Return [x, y] of the center of cell containing provided text 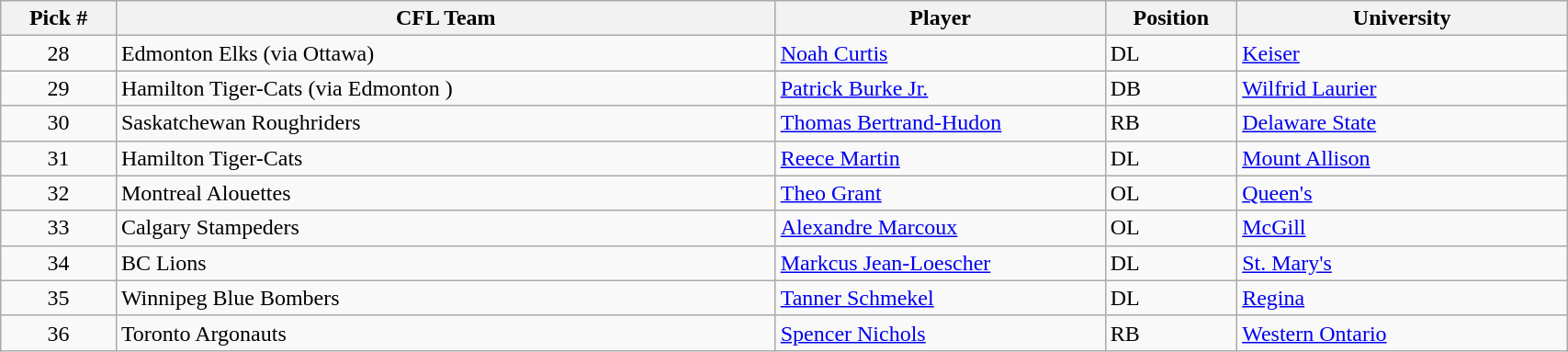
Saskatchewan Roughriders [446, 123]
McGill [1402, 228]
Tanner Schmekel [941, 298]
Spencer Nichols [941, 333]
36 [59, 333]
Calgary Stampeders [446, 228]
Markcus Jean-Loescher [941, 263]
Edmonton Elks (via Ottawa) [446, 53]
34 [59, 263]
Western Ontario [1402, 333]
Winnipeg Blue Bombers [446, 298]
BC Lions [446, 263]
30 [59, 123]
Montreal Alouettes [446, 193]
Reece Martin [941, 158]
St. Mary's [1402, 263]
Keiser [1402, 53]
Regina [1402, 298]
32 [59, 193]
Noah Curtis [941, 53]
CFL Team [446, 18]
35 [59, 298]
28 [59, 53]
Thomas Bertrand-Hudon [941, 123]
29 [59, 88]
Toronto Argonauts [446, 333]
Hamilton Tiger-Cats (via Edmonton ) [446, 88]
Pick # [59, 18]
Alexandre Marcoux [941, 228]
Theo Grant [941, 193]
Mount Allison [1402, 158]
31 [59, 158]
Wilfrid Laurier [1402, 88]
University [1402, 18]
Delaware State [1402, 123]
Player [941, 18]
Patrick Burke Jr. [941, 88]
DB [1171, 88]
33 [59, 228]
Queen's [1402, 193]
Hamilton Tiger-Cats [446, 158]
Position [1171, 18]
